Detect which cell encompasses the target text, then output its [X, Y] center coordinate. 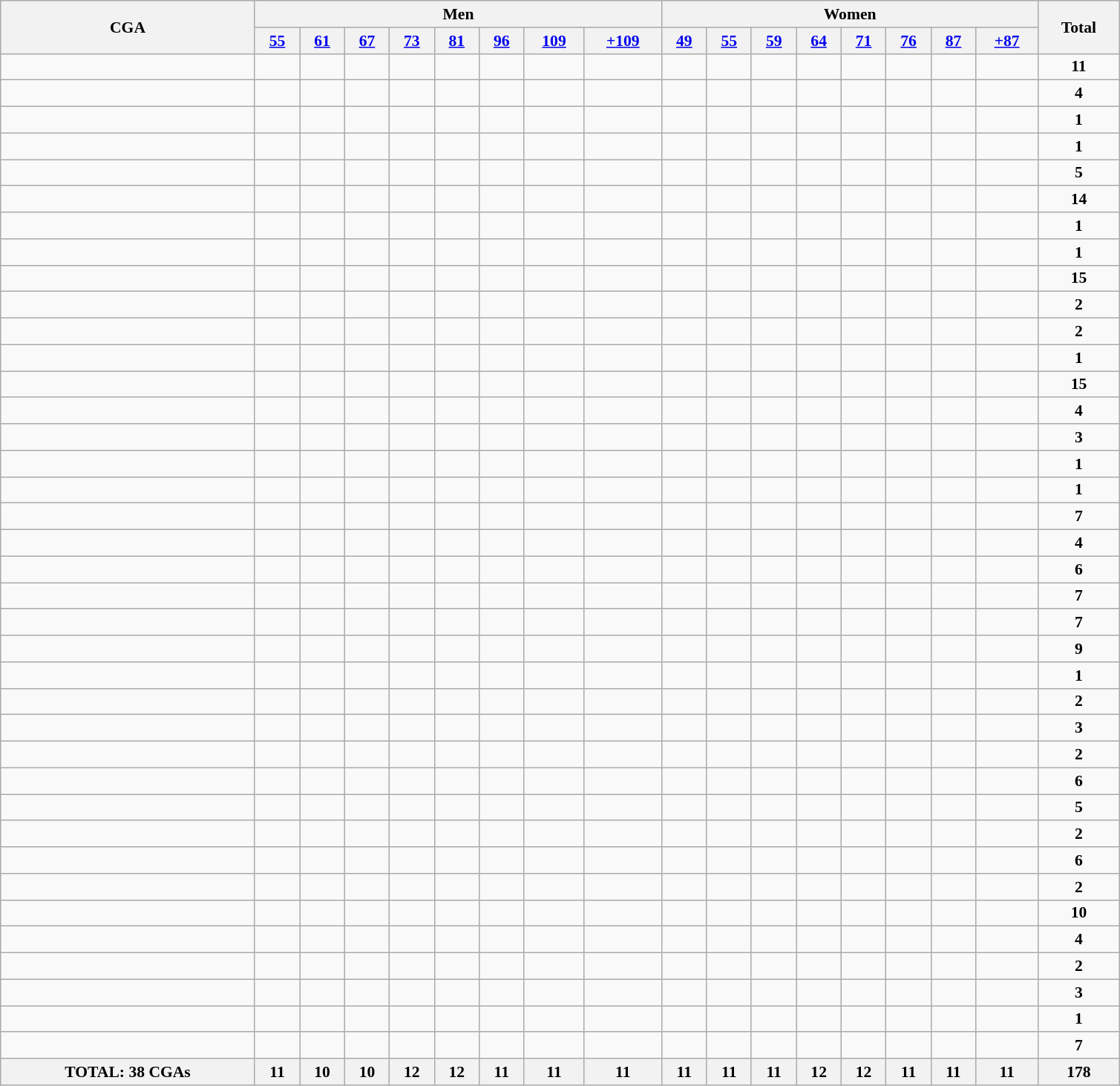
96 [502, 41]
71 [863, 41]
178 [1079, 1072]
Women [851, 14]
TOTAL: 38 CGAs [128, 1072]
Total [1079, 27]
CGA [128, 27]
73 [412, 41]
87 [953, 41]
9 [1079, 649]
59 [773, 41]
+87 [1007, 41]
64 [819, 41]
61 [322, 41]
49 [684, 41]
109 [554, 41]
81 [456, 41]
67 [367, 41]
Men [458, 14]
+109 [623, 41]
14 [1079, 200]
76 [908, 41]
